Search for the cell housing the specified text and yield its (X, Y) center coordinate. 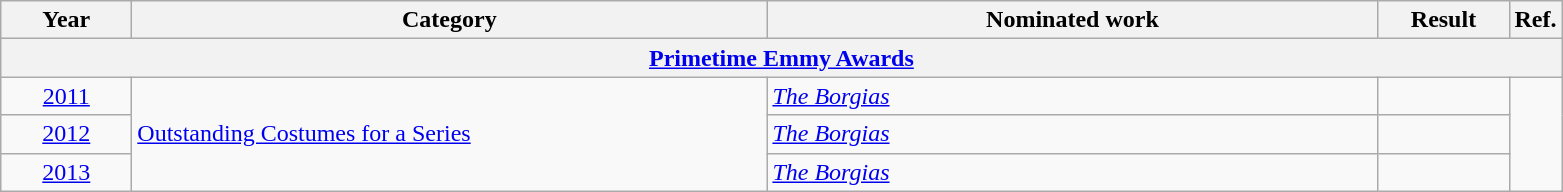
2013 (66, 172)
Primetime Emmy Awards (782, 58)
Year (66, 20)
Outstanding Costumes for a Series (450, 134)
Result (1444, 20)
2012 (66, 134)
Nominated work (1072, 20)
Category (450, 20)
2011 (66, 96)
Ref. (1536, 20)
